Find where the given text appears and provide that cell's center as [x, y] coordinate. 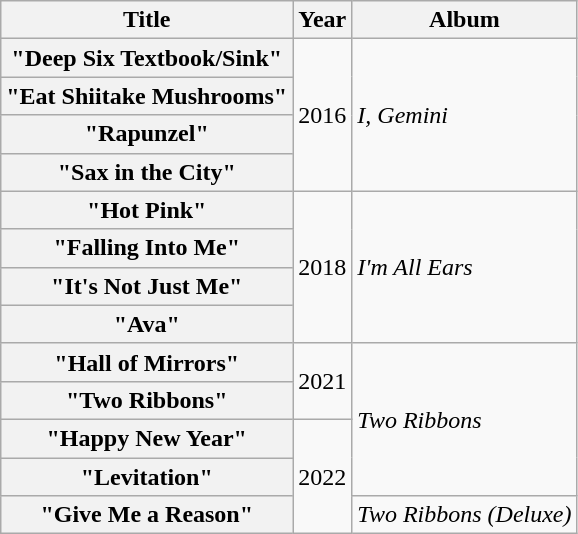
I'm All Ears [464, 267]
"Eat Shiitake Mushrooms" [147, 96]
Title [147, 20]
"Hot Pink" [147, 210]
Two Ribbons [464, 419]
I, Gemini [464, 115]
"Two Ribbons" [147, 400]
2022 [322, 476]
2016 [322, 115]
Two Ribbons (Deluxe) [464, 515]
Album [464, 20]
"Sax in the City" [147, 172]
"Give Me a Reason" [147, 515]
2021 [322, 381]
Year [322, 20]
"It's Not Just Me" [147, 286]
"Ava" [147, 324]
"Happy New Year" [147, 438]
"Levitation" [147, 477]
"Hall of Mirrors" [147, 362]
"Falling Into Me" [147, 248]
2018 [322, 267]
"Deep Six Textbook/Sink" [147, 58]
"Rapunzel" [147, 134]
